Extract the (x, y) coordinate from the center of the cell holding the provided text.  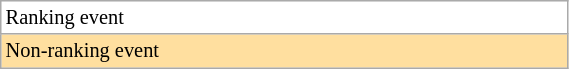
Non-ranking event (284, 51)
Ranking event (284, 17)
